Return the (X, Y) coordinate for the center point of the cell that contains the specified text.  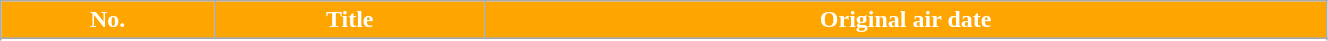
No. (108, 20)
Title (350, 20)
Original air date (906, 20)
